Provide the [X, Y] coordinate of the cell's center where the given text is located.  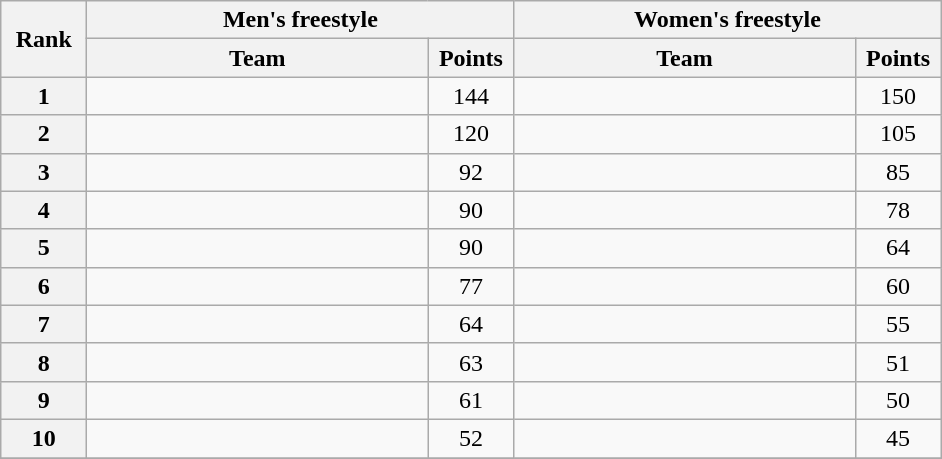
60 [898, 286]
85 [898, 172]
4 [44, 210]
105 [898, 134]
10 [44, 438]
78 [898, 210]
150 [898, 96]
77 [471, 286]
51 [898, 362]
6 [44, 286]
50 [898, 400]
Rank [44, 39]
92 [471, 172]
5 [44, 248]
1 [44, 96]
9 [44, 400]
2 [44, 134]
63 [471, 362]
Men's freestyle [300, 20]
8 [44, 362]
7 [44, 324]
3 [44, 172]
Women's freestyle [728, 20]
61 [471, 400]
120 [471, 134]
144 [471, 96]
52 [471, 438]
55 [898, 324]
45 [898, 438]
